Output the [x, y] coordinate of the center of the cell containing the given text.  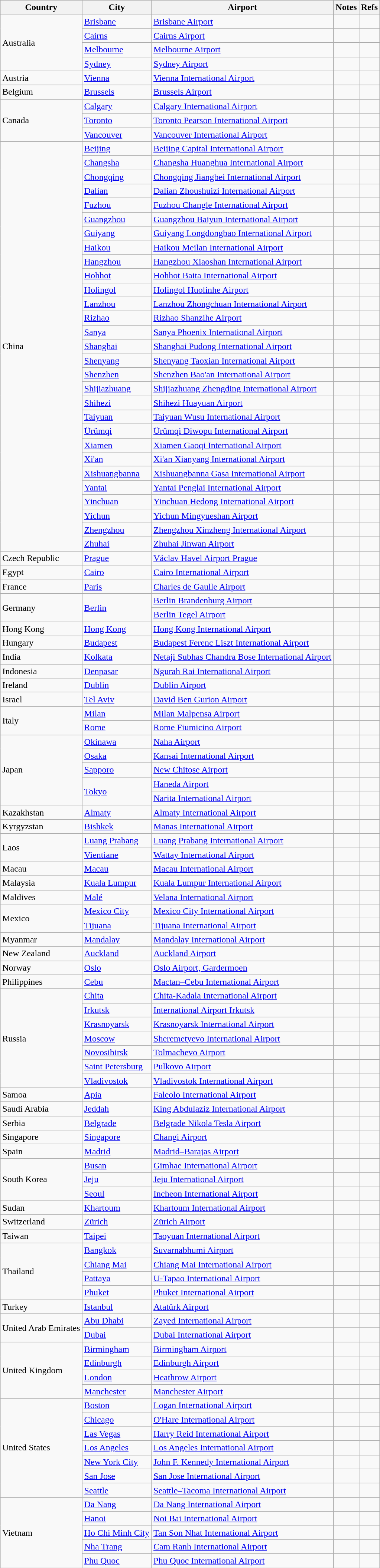
Luang Prabang International Airport [243, 840]
Ireland [41, 685]
Noi Bai International Airport [243, 1518]
Haneda Airport [243, 784]
Japan [41, 770]
Taiwan [41, 1236]
Mexico City International Airport [243, 911]
Cairns [117, 36]
Phuket [117, 1292]
Chongqing Jiangbei International Airport [243, 177]
Berlin Brandenburg Airport [243, 600]
Auckland Airport [243, 954]
Xishuangbanna Gasa International Airport [243, 473]
Shijiazhuang [117, 388]
Edinburgh Airport [243, 1363]
Logan International Airport [243, 1405]
Da Nang International Airport [243, 1504]
Suvarnabhumi Airport [243, 1250]
Seattle [117, 1490]
Vancouver [117, 134]
Sheremetyevo International Airport [243, 1038]
United States [41, 1448]
London [117, 1377]
Rome Fiumicino Airport [243, 728]
Berlin Tegel Airport [243, 614]
Mactan–Cebu International Airport [243, 982]
Maldives [41, 897]
Irkutsk [117, 1010]
Madrid [117, 1151]
Serbia [41, 1123]
Xishuangbanna [117, 473]
Melbourne Airport [243, 50]
Seattle–Tacoma International Airport [243, 1490]
Taipei [117, 1236]
Haikou Meilan International Airport [243, 247]
Toronto [117, 120]
Hanoi [117, 1518]
Milan [117, 714]
Sydney Airport [243, 64]
Kansai International Airport [243, 756]
Canada [41, 120]
Shenyang Taoxian International Airport [243, 360]
Ürümqi Diwopu International Airport [243, 431]
Malaysia [41, 883]
Toronto Pearson International Airport [243, 120]
Krasnoyarsk International Airport [243, 1024]
U-Tapao International Airport [243, 1278]
Paris [117, 586]
Cebu [117, 982]
Kyrgyzstan [41, 826]
United Arab Emirates [41, 1328]
Saint Petersburg [117, 1066]
Australia [41, 43]
Zürich [117, 1222]
New Zealand [41, 954]
Shijiazhuang Zhengding International Airport [243, 388]
Hangzhou [117, 262]
Kuala Lumpur International Airport [243, 883]
Vladivostok [117, 1081]
Taiyuan [117, 417]
Vladivostok International Airport [243, 1081]
Oslo [117, 968]
Egypt [41, 572]
Chiang Mai [117, 1264]
Chita-Kadala International Airport [243, 996]
Vientiane [117, 854]
Moscow [117, 1038]
Yinchuan [117, 502]
Jeju International Airport [243, 1180]
Abu Dhabi [117, 1321]
Taiyuan Wusu International Airport [243, 417]
Milan Malpensa Airport [243, 714]
Budapest [117, 643]
Rizhao [117, 318]
Heathrow Airport [243, 1377]
Manchester Airport [243, 1391]
Brussels Airport [243, 92]
Dublin Airport [243, 685]
Yichun Mingyueshan Airport [243, 516]
Chiang Mai International Airport [243, 1264]
Haikou [117, 247]
King Abdulaziz International Airport [243, 1109]
Velana International Airport [243, 897]
Vietnam [41, 1532]
Los Angeles International Airport [243, 1448]
Belgium [41, 92]
Changsha Huanghua International Airport [243, 163]
Brisbane [117, 22]
Russia [41, 1038]
Zhengzhou [117, 530]
Fuzhou Changle International Airport [243, 205]
Sapporo [117, 770]
Apia [117, 1095]
Vienna [117, 78]
Shanghai Pudong International Airport [243, 346]
Tan Son Nhat International Airport [243, 1533]
Holingol Huolinhe Airport [243, 290]
Atatürk Airport [243, 1306]
India [41, 657]
Kazakhstan [41, 812]
Hangzhou Xiaoshan International Airport [243, 262]
Mandalay [117, 939]
Khartoum International Airport [243, 1208]
Birmingham Airport [243, 1349]
Zayed International Airport [243, 1321]
Tijuana International Airport [243, 925]
Xiamen Gaoqi International Airport [243, 445]
United Kingdom [41, 1370]
Xiamen [117, 445]
Indonesia [41, 671]
Prague [117, 558]
Da Nang [117, 1504]
Calgary [117, 106]
Belgrade Nikola Tesla Airport [243, 1123]
Guiyang [117, 233]
Manas International Airport [243, 826]
Sanya Phoenix International Airport [243, 332]
New York City [117, 1462]
Kolkata [117, 657]
Taoyuan International Airport [243, 1236]
Shenyang [117, 360]
Ngurah Rai International Airport [243, 671]
Cairo [117, 572]
John F. Kennedy International Airport [243, 1462]
Czech Republic [41, 558]
Los Angeles [117, 1448]
Laos [41, 847]
Kuala Lumpur [117, 883]
Václav Havel Airport Prague [243, 558]
Edinburgh [117, 1363]
Mandalay International Airport [243, 939]
Okinawa [117, 742]
City [117, 7]
Beijing Capital International Airport [243, 148]
Oslo Airport, Gardermoen [243, 968]
Hohhot [117, 276]
Pattaya [117, 1278]
Busan [117, 1165]
Thailand [41, 1271]
Notes [346, 7]
Changsha [117, 163]
Guangzhou [117, 219]
Pulkovo Airport [243, 1066]
Khartoum [117, 1208]
Country [41, 7]
Birmingham [117, 1349]
Brussels [117, 92]
Cairo International Airport [243, 572]
Xi'an [117, 459]
Yinchuan Hedong International Airport [243, 502]
Vienna International Airport [243, 78]
Jeddah [117, 1109]
Berlin [117, 607]
Lanzhou Zhongchuan International Airport [243, 304]
Hungary [41, 643]
Yantai Penglai International Airport [243, 488]
Dublin [117, 685]
Tokyo [117, 791]
Chita [117, 996]
Shenzhen [117, 374]
Osaka [117, 756]
Ho Chi Minh City [117, 1533]
Yichun [117, 516]
Phuket International Airport [243, 1292]
Myanmar [41, 939]
Las Vegas [117, 1434]
Turkey [41, 1306]
Chongqing [117, 177]
Budapest Ferenc Liszt International Airport [243, 643]
Phu Quoc [117, 1561]
Faleolo International Airport [243, 1095]
Shenzhen Bao'an International Airport [243, 374]
Lanzhou [117, 304]
Almaty [117, 812]
Bangkok [117, 1250]
Dubai International Airport [243, 1335]
Seoul [117, 1194]
O'Hare International Airport [243, 1420]
Melbourne [117, 50]
Xi'an Xianyang International Airport [243, 459]
Macau International Airport [243, 869]
Brisbane Airport [243, 22]
Wattay International Airport [243, 854]
Sydney [117, 64]
Rizhao Shanzihe Airport [243, 318]
Dalian [117, 191]
Chicago [117, 1420]
South Korea [41, 1180]
Istanbul [117, 1306]
Zhuhai Jinwan Airport [243, 544]
Holingol [117, 290]
Harry Reid International Airport [243, 1434]
Madrid–Barajas Airport [243, 1151]
Switzerland [41, 1222]
Airport [243, 7]
Incheon International Airport [243, 1194]
Guiyang Longdongbao International Airport [243, 233]
Narita International Airport [243, 798]
Ürümqi [117, 431]
Sanya [117, 332]
Netaji Subhas Chandra Bose International Airport [243, 657]
Zürich Airport [243, 1222]
Vancouver International Airport [243, 134]
Germany [41, 607]
Hong Kong International Airport [243, 629]
Luang Prabang [117, 840]
Naha Airport [243, 742]
Israel [41, 699]
International Airport Irkutsk [243, 1010]
Beijing [117, 148]
Mexico [41, 918]
Sudan [41, 1208]
Boston [117, 1405]
New Chitose Airport [243, 770]
Jeju [117, 1180]
San Jose International Airport [243, 1476]
David Ben Gurion Airport [243, 699]
Hohhot Baita International Airport [243, 276]
Zhengzhou Xinzheng International Airport [243, 530]
Dubai [117, 1335]
Cairns Airport [243, 36]
Tel Aviv [117, 699]
Tolmachevo Airport [243, 1052]
Shihezi Huayuan Airport [243, 403]
Shanghai [117, 346]
Spain [41, 1151]
Charles de Gaulle Airport [243, 586]
Yantai [117, 488]
Italy [41, 721]
Phu Quoc International Airport [243, 1561]
Denpasar [117, 671]
Guangzhou Baiyun International Airport [243, 219]
Gimhae International Airport [243, 1165]
China [41, 346]
Refs [369, 7]
Malé [117, 897]
Zhuhai [117, 544]
Austria [41, 78]
Tijuana [117, 925]
Philippines [41, 982]
Manchester [117, 1391]
Norway [41, 968]
Nha Trang [117, 1547]
Cam Ranh International Airport [243, 1547]
Samoa [41, 1095]
Bishkek [117, 826]
Mexico City [117, 911]
Belgrade [117, 1123]
Fuzhou [117, 205]
France [41, 586]
San Jose [117, 1476]
Novosibirsk [117, 1052]
Changi Airport [243, 1137]
Almaty International Airport [243, 812]
Rome [117, 728]
Dalian Zhoushuizi International Airport [243, 191]
Saudi Arabia [41, 1109]
Shihezi [117, 403]
Krasnoyarsk [117, 1024]
Auckland [117, 954]
Calgary International Airport [243, 106]
